Find where the given text appears and provide that cell's center as (x, y) coordinate. 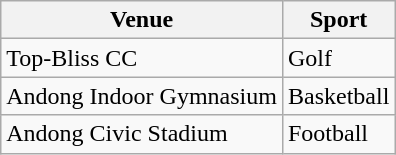
Football (338, 134)
Andong Civic Stadium (142, 134)
Sport (338, 20)
Venue (142, 20)
Andong Indoor Gymnasium (142, 96)
Top-Bliss CC (142, 58)
Basketball (338, 96)
Golf (338, 58)
